Return the [X, Y] coordinate for the center point of the cell that contains the specified text.  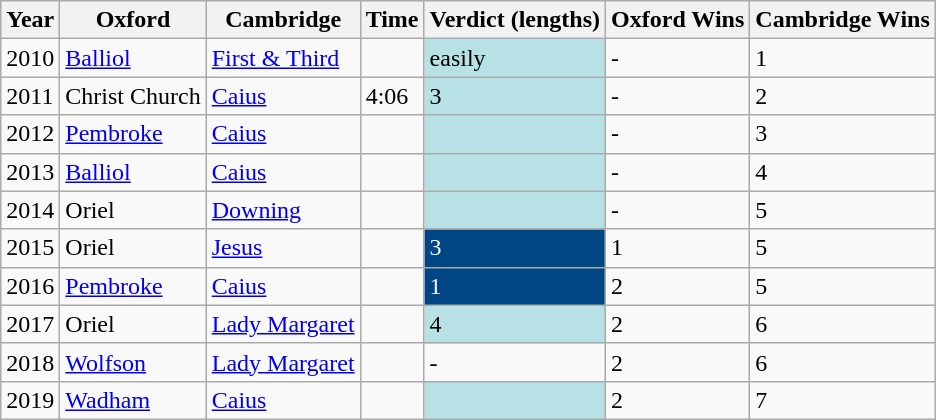
Jesus [283, 248]
First & Third [283, 58]
2019 [30, 400]
Wolfson [133, 362]
Cambridge [283, 20]
Cambridge Wins [843, 20]
7 [843, 400]
2016 [30, 286]
2010 [30, 58]
Wadham [133, 400]
2014 [30, 210]
Oxford Wins [678, 20]
2017 [30, 324]
easily [515, 58]
Christ Church [133, 96]
2011 [30, 96]
4:06 [392, 96]
2012 [30, 134]
2018 [30, 362]
Time [392, 20]
Year [30, 20]
Verdict (lengths) [515, 20]
2013 [30, 172]
Oxford [133, 20]
2015 [30, 248]
Downing [283, 210]
